Detect which cell encompasses the target text, then output its [x, y] center coordinate. 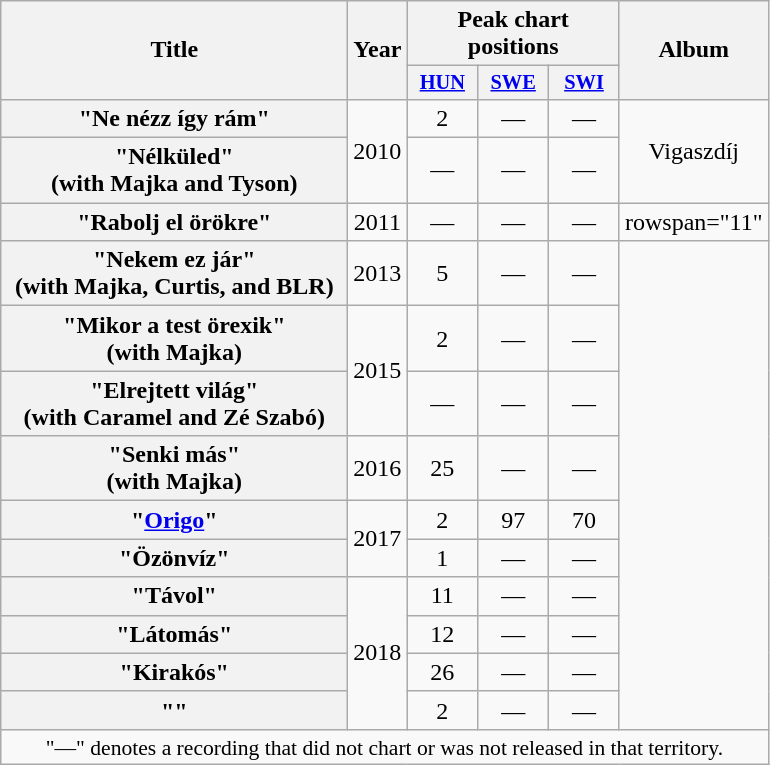
2016 [378, 468]
2017 [378, 539]
"Origo" [174, 520]
"Ne nézz így rám" [174, 118]
11 [442, 596]
2010 [378, 150]
"Özönvíz" [174, 558]
26 [442, 672]
"Senki más"(with Majka) [174, 468]
"Elrejtett világ"(with Caramel and Zé Szabó) [174, 404]
SWE [514, 83]
2013 [378, 274]
2015 [378, 371]
"—" denotes a recording that did not chart or was not released in that territory. [384, 747]
1 [442, 558]
"Kirakós" [174, 672]
70 [584, 520]
"Rabolj el örökre" [174, 222]
Title [174, 50]
Vigaszdíj [694, 150]
"" [174, 710]
Peak chart positions [514, 34]
rowspan="11" [694, 222]
25 [442, 468]
2018 [378, 653]
Year [378, 50]
"Távol" [174, 596]
"Nekem ez jár"(with Majka, Curtis, and BLR) [174, 274]
HUN [442, 83]
5 [442, 274]
"Nélküled"(with Majka and Tyson) [174, 170]
SWI [584, 83]
2011 [378, 222]
12 [442, 634]
"Mikor a test örexik"(with Majka) [174, 338]
"Látomás" [174, 634]
97 [514, 520]
Album [694, 50]
